Determine the [x, y] coordinate at the center of the cell enclosing the given text.  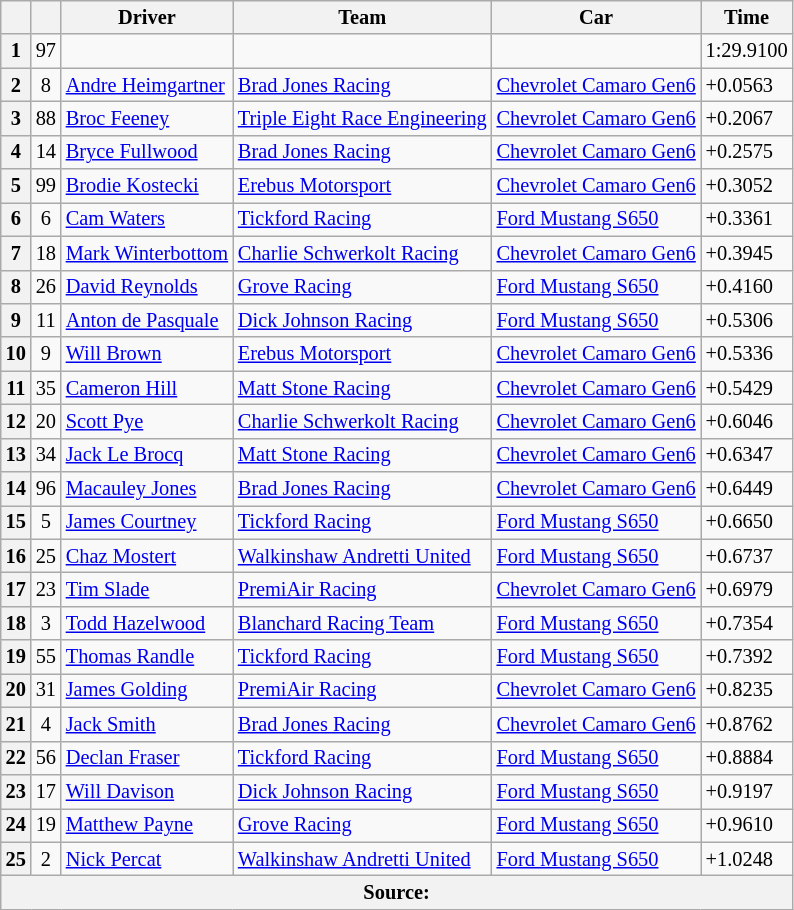
Cam Waters [147, 219]
+0.5306 [747, 320]
1:29.9100 [747, 51]
15 [16, 522]
Will Davison [147, 791]
+1.0248 [747, 859]
Declan Fraser [147, 758]
+0.0563 [747, 85]
13 [16, 455]
+0.8762 [747, 724]
88 [46, 118]
55 [46, 657]
+0.5429 [747, 388]
+0.9197 [747, 791]
+0.2067 [747, 118]
+0.3945 [747, 253]
Scott Pye [147, 421]
Driver [147, 17]
Andre Heimgartner [147, 85]
Car [596, 17]
+0.6046 [747, 421]
James Golding [147, 690]
Mark Winterbottom [147, 253]
Thomas Randle [147, 657]
+0.2575 [747, 152]
+0.9610 [747, 825]
+0.8884 [747, 758]
22 [16, 758]
24 [16, 825]
Macauley Jones [147, 489]
+0.6449 [747, 489]
+0.5336 [747, 354]
99 [46, 186]
James Courtney [147, 522]
+0.6737 [747, 556]
56 [46, 758]
Will Brown [147, 354]
+0.6650 [747, 522]
10 [16, 354]
Brodie Kostecki [147, 186]
Triple Eight Race Engineering [362, 118]
1 [16, 51]
16 [16, 556]
Source: [397, 892]
96 [46, 489]
Broc Feeney [147, 118]
Nick Percat [147, 859]
7 [16, 253]
12 [16, 421]
Blanchard Racing Team [362, 623]
34 [46, 455]
+0.3361 [747, 219]
35 [46, 388]
31 [46, 690]
Jack Smith [147, 724]
97 [46, 51]
26 [46, 287]
21 [16, 724]
+0.3052 [747, 186]
Matthew Payne [147, 825]
Tim Slade [147, 589]
+0.4160 [747, 287]
+0.6979 [747, 589]
Time [747, 17]
Todd Hazelwood [147, 623]
Jack Le Brocq [147, 455]
Chaz Mostert [147, 556]
Bryce Fullwood [147, 152]
+0.8235 [747, 690]
+0.7392 [747, 657]
David Reynolds [147, 287]
Cameron Hill [147, 388]
Team [362, 17]
+0.7354 [747, 623]
+0.6347 [747, 455]
Anton de Pasquale [147, 320]
